Return [X, Y] of the center of cell containing provided text 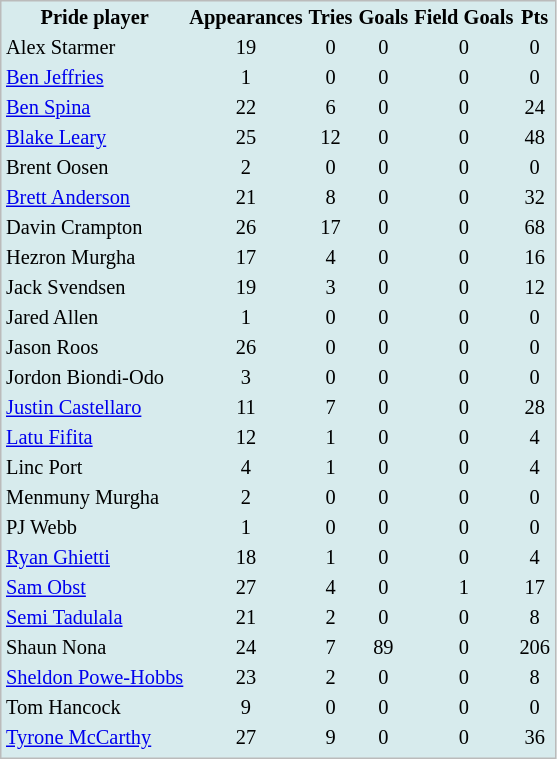
Jack Svendsen [94, 288]
Pts [535, 18]
Goals [384, 18]
32 [535, 198]
28 [535, 408]
Brett Anderson [94, 198]
Sam Obst [94, 588]
18 [246, 558]
Menmuny Murgha [94, 498]
PJ Webb [94, 528]
68 [535, 228]
Hezron Murgha [94, 258]
Semi Tadulala [94, 618]
11 [246, 408]
22 [246, 108]
Shaun Nona [94, 648]
89 [384, 648]
Appearances [246, 18]
Ben Spina [94, 108]
16 [535, 258]
Latu Fifita [94, 438]
Jared Allen [94, 318]
36 [535, 738]
Tyrone McCarthy [94, 738]
206 [535, 648]
Jason Roos [94, 348]
Tries [330, 18]
Jordon Biondi-Odo [94, 378]
Tom Hancock [94, 708]
Justin Castellaro [94, 408]
23 [246, 678]
Ben Jeffries [94, 78]
25 [246, 138]
Field Goals [464, 18]
6 [330, 108]
Linc Port [94, 468]
Brent Oosen [94, 168]
Ryan Ghietti [94, 558]
Davin Crampton [94, 228]
48 [535, 138]
Pride player [94, 18]
Sheldon Powe-Hobbs [94, 678]
Alex Starmer [94, 48]
Blake Leary [94, 138]
